Identify which cell holds the provided text, then report its (X, Y) central coordinate. 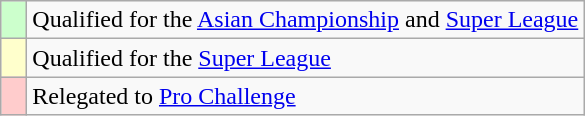
Relegated to Pro Challenge (306, 96)
Qualified for the Super League (306, 58)
Qualified for the Asian Championship and Super League (306, 20)
